Determine the (X, Y) coordinate at the center of the cell enclosing the given text.  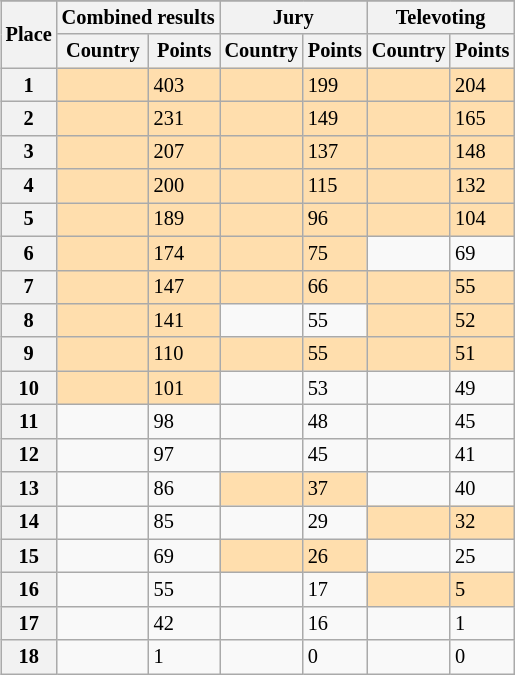
13 (29, 489)
Jury (294, 18)
15 (29, 556)
148 (482, 152)
51 (482, 354)
11 (29, 422)
174 (184, 253)
165 (482, 119)
98 (184, 422)
49 (482, 388)
Combined results (138, 18)
53 (335, 388)
37 (335, 489)
66 (335, 287)
189 (184, 220)
149 (335, 119)
204 (482, 85)
41 (482, 455)
Place (29, 34)
75 (335, 253)
4 (29, 186)
48 (335, 422)
137 (335, 152)
3 (29, 152)
207 (184, 152)
110 (184, 354)
52 (482, 321)
96 (335, 220)
Televoting (440, 18)
26 (335, 556)
18 (29, 657)
10 (29, 388)
115 (335, 186)
32 (482, 523)
132 (482, 186)
403 (184, 85)
97 (184, 455)
199 (335, 85)
40 (482, 489)
29 (335, 523)
141 (184, 321)
147 (184, 287)
42 (184, 624)
8 (29, 321)
12 (29, 455)
86 (184, 489)
7 (29, 287)
104 (482, 220)
231 (184, 119)
85 (184, 523)
101 (184, 388)
2 (29, 119)
200 (184, 186)
25 (482, 556)
6 (29, 253)
14 (29, 523)
9 (29, 354)
